Return the (x, y) coordinate for the center point of the cell that contains the specified text.  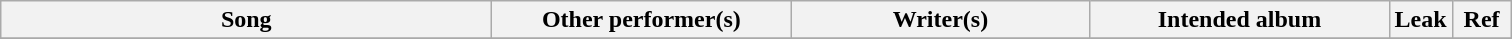
Leak (1420, 20)
Ref (1482, 20)
Intended album (1240, 20)
Other performer(s) (642, 20)
Song (246, 20)
Writer(s) (940, 20)
